Identify which cell holds the provided text, then report its (X, Y) central coordinate. 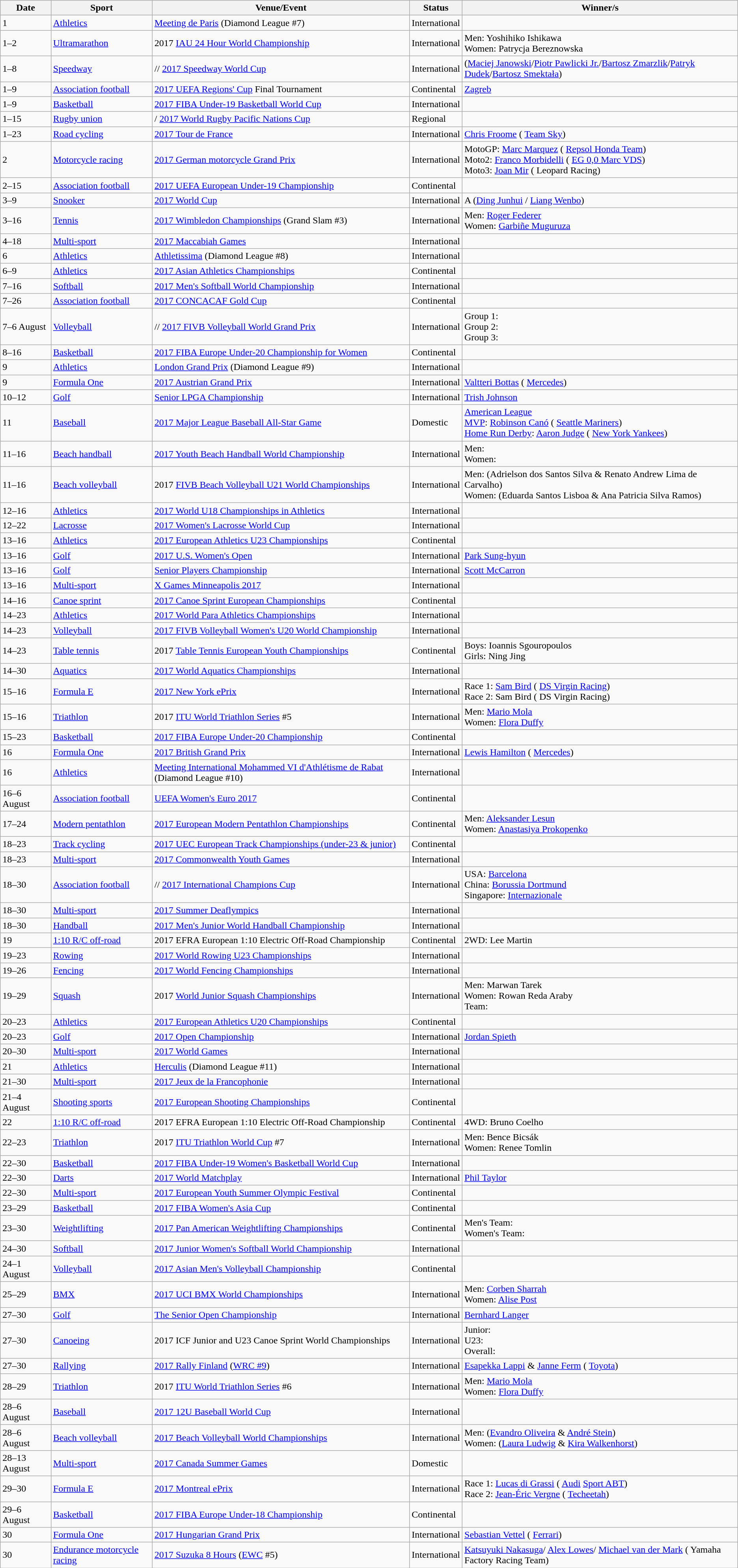
Status (436, 8)
2017 ITU World Triathlon Series #6 (281, 1386)
2017 Maccabiah Games (281, 241)
Boys: Ioannis SgouropoulosGirls: Ning Jing (600, 651)
2017 ITU World Triathlon Series #5 (281, 717)
London Grand Prix (Diamond League #9) (281, 367)
Track cycling (102, 844)
2017 World Cup (281, 200)
Regional (436, 119)
2017 World Aquatics Championships (281, 671)
Ultramarathon (102, 43)
Snooker (102, 200)
2017 UEFA Regions' Cup Final Tournament (281, 89)
2017 World Junior Squash Championships (281, 996)
// 2017 International Champions Cup (281, 885)
29–30 (26, 1488)
2017 European Youth Summer Olympic Festival (281, 1193)
Zagreb (600, 89)
12–22 (26, 525)
Rugby union (102, 119)
Trish Johnson (600, 397)
2017 FIVB Volleyball Women's U20 World Championship (281, 630)
4–18 (26, 241)
11 (26, 423)
Athletissima (Diamond League #8) (281, 256)
Katsuyuki Nakasuga/ Alex Lowes/ Michael van der Mark ( Yamaha Factory Racing Team) (600, 1555)
2017 12U Baseball World Cup (281, 1412)
2017 UEC European Track Championships (under-23 & junior) (281, 844)
The Senior Open Championship (281, 1315)
Jordan Spieth (600, 1037)
2017 ITU Triathlon World Cup #7 (281, 1143)
2017 European Shooting Championships (281, 1102)
7–16 (26, 286)
22–23 (26, 1143)
2017 Summer Deaflympics (281, 910)
2017 European Athletics U20 Championships (281, 1022)
3–9 (26, 200)
8–16 (26, 352)
Squash (102, 996)
19–26 (26, 970)
MotoGP: Marc Marquez ( Repsol Honda Team)Moto2: Franco Morbidelli ( EG 0,0 Marc VDS)Moto3: Joan Mir ( Leopard Racing) (600, 160)
Road cycling (102, 134)
A (Ding Junhui / Liang Wenbo) (600, 200)
Lacrosse (102, 525)
2017 Men's Junior World Handball Championship (281, 925)
American LeagueMVP: Robinson Canó ( Seattle Mariners)Home Run Derby: Aaron Judge ( New York Yankees) (600, 423)
2017 FIVB Beach Volleyball U21 World Championships (281, 485)
15–23 (26, 737)
// 2017 Speedway World Cup (281, 69)
29–6 August (26, 1514)
Lewis Hamilton ( Mercedes) (600, 752)
BMX (102, 1295)
21–4 August (26, 1102)
Men: Aleksander LesunWomen: Anastasiya Prokopenko (600, 823)
2017 Table Tennis European Youth Championships (281, 651)
2017 Rally Finland (WRC #9) (281, 1366)
7–26 (26, 301)
2017 Women's Lacrosse World Cup (281, 525)
/ 2017 World Rugby Pacific Nations Cup (281, 119)
Men: Roger FedererWomen: Garbiñe Muguruza (600, 221)
2017 FIBA Europe Under-20 Championship for Women (281, 352)
21 (26, 1066)
Senior Players Championship (281, 570)
24–1 August (26, 1269)
2017 Open Championship (281, 1037)
6 (26, 256)
1–8 (26, 69)
Men: Yoshihiko IshikawaWomen: Patrycja Bereznowska (600, 43)
2017 IAU 24 Hour World Championship (281, 43)
Meeting International Mohammed VI d'Athlétisme de Rabat (Diamond League #10) (281, 772)
Canoe sprint (102, 600)
UEFA Women's Euro 2017 (281, 798)
2017 Asian Athletics Championships (281, 271)
2017 World Rowing U23 Championships (281, 955)
2017 Canada Summer Games (281, 1463)
Handball (102, 925)
14–30 (26, 671)
19 (26, 940)
2017 ICF Junior and U23 Canoe Sprint World Championships (281, 1340)
Shooting sports (102, 1102)
Men: Corben SharrahWomen: Alise Post (600, 1295)
22 (26, 1122)
Canoeing (102, 1340)
Herculis (Diamond League #11) (281, 1066)
23–30 (26, 1228)
Sport (102, 8)
2–15 (26, 185)
Phil Taylor (600, 1178)
2017 Canoe Sprint European Championships (281, 600)
2017 Junior Women's Softball World Championship (281, 1248)
19–23 (26, 955)
Sebastian Vettel ( Ferrari) (600, 1535)
Park Sung-hyun (600, 555)
2017 Youth Beach Handball World Championship (281, 454)
2017 British Grand Prix (281, 752)
16–6 August (26, 798)
24–30 (26, 1248)
2017 Men's Softball World Championship (281, 286)
2WD: Lee Martin (600, 940)
X Games Minneapolis 2017 (281, 585)
Chris Froome ( Team Sky) (600, 134)
Aquatics (102, 671)
Venue/Event (281, 8)
// 2017 FIVB Volleyball World Grand Prix (281, 327)
Beach handball (102, 454)
Esapekka Lappi & Janne Ferm ( Toyota) (600, 1366)
2017 Jeux de la Francophonie (281, 1081)
Men: Women: (600, 454)
Speedway (102, 69)
2017 Beach Volleyball World Championships (281, 1437)
17–24 (26, 823)
28–13 August (26, 1463)
Junior: U23: Overall: (600, 1340)
23–29 (26, 1208)
2017 FIBA Women's Asia Cup (281, 1208)
2017 World Games (281, 1052)
Scott McCarron (600, 570)
2017 World U18 Championships in Athletics (281, 510)
Fencing (102, 970)
1–2 (26, 43)
2017 FIBA Europe Under-20 Championship (281, 737)
Date (26, 8)
2017 German motorcycle Grand Prix (281, 160)
6–9 (26, 271)
Motorcycle racing (102, 160)
2017 Hungarian Grand Prix (281, 1535)
Meeting de Paris (Diamond League #7) (281, 23)
2017 World Fencing Championships (281, 970)
Senior LPGA Championship (281, 397)
2017 Austrian Grand Prix (281, 382)
20–30 (26, 1052)
Race 1: Sam Bird ( DS Virgin Racing)Race 2: Sam Bird ( DS Virgin Racing) (600, 691)
2017 Tour de France (281, 134)
1–15 (26, 119)
2017 New York ePrix (281, 691)
Tennis (102, 221)
Bernhard Langer (600, 1315)
2017 World Para Athletics Championships (281, 615)
2017 Asian Men's Volleyball Championship (281, 1269)
Rowing (102, 955)
2017 Major League Baseball All-Star Game (281, 423)
1 (26, 23)
Group 1: Group 2: Group 3: (600, 327)
25–29 (26, 1295)
2017 Suzuka 8 Hours (EWC #5) (281, 1555)
2017 Wimbledon Championships (Grand Slam #3) (281, 221)
Men's Team: Women's Team: (600, 1228)
2017 Commonwealth Youth Games (281, 859)
Winner/s (600, 8)
28–29 (26, 1386)
12–16 (26, 510)
2017 UEFA European Under-19 Championship (281, 185)
2017 World Matchplay (281, 1178)
Men: Bence BicsákWomen: Renee Tomlin (600, 1143)
2017 European Modern Pentathlon Championships (281, 823)
Men: Marwan TarekWomen: Rowan Reda ArabyTeam: (600, 996)
2017 FIBA Europe Under-18 Championship (281, 1514)
1–23 (26, 134)
2 (26, 160)
2017 CONCACAF Gold Cup (281, 301)
2017 European Athletics U23 Championships (281, 540)
10–12 (26, 397)
2017 FIBA Under-19 Women's Basketball World Cup (281, 1163)
7–6 August (26, 327)
2017 UCI BMX World Championships (281, 1295)
21–30 (26, 1081)
2017 U.S. Women's Open (281, 555)
USA: Barcelona China: Borussia Dortmund Singapore: Internazionale (600, 885)
Weightlifting (102, 1228)
Endurance motorcycle racing (102, 1555)
(Maciej Janowski/Piotr Pawlicki Jr./Bartosz Zmarzlik/Patryk Dudek/Bartosz Smektała) (600, 69)
Men: (Evandro Oliveira & André Stein) Women: (Laura Ludwig & Kira Walkenhorst) (600, 1437)
14–16 (26, 600)
Darts (102, 1178)
19–29 (26, 996)
Valtteri Bottas ( Mercedes) (600, 382)
2017 FIBA Under-19 Basketball World Cup (281, 104)
Modern pentathlon (102, 823)
3–16 (26, 221)
4WD: Bruno Coelho (600, 1122)
2017 Pan American Weightlifting Championships (281, 1228)
2017 Montreal ePrix (281, 1488)
Men: (Adrielson dos Santos Silva & Renato Andrew Lima de Carvalho)Women: (Eduarda Santos Lisboa & Ana Patricia Silva Ramos) (600, 485)
Table tennis (102, 651)
Race 1: Lucas di Grassi ( Audi Sport ABT)Race 2: Jean-Éric Vergne ( Techeetah) (600, 1488)
Rallying (102, 1366)
